Find where the given text appears and provide that cell's center as (x, y) coordinate. 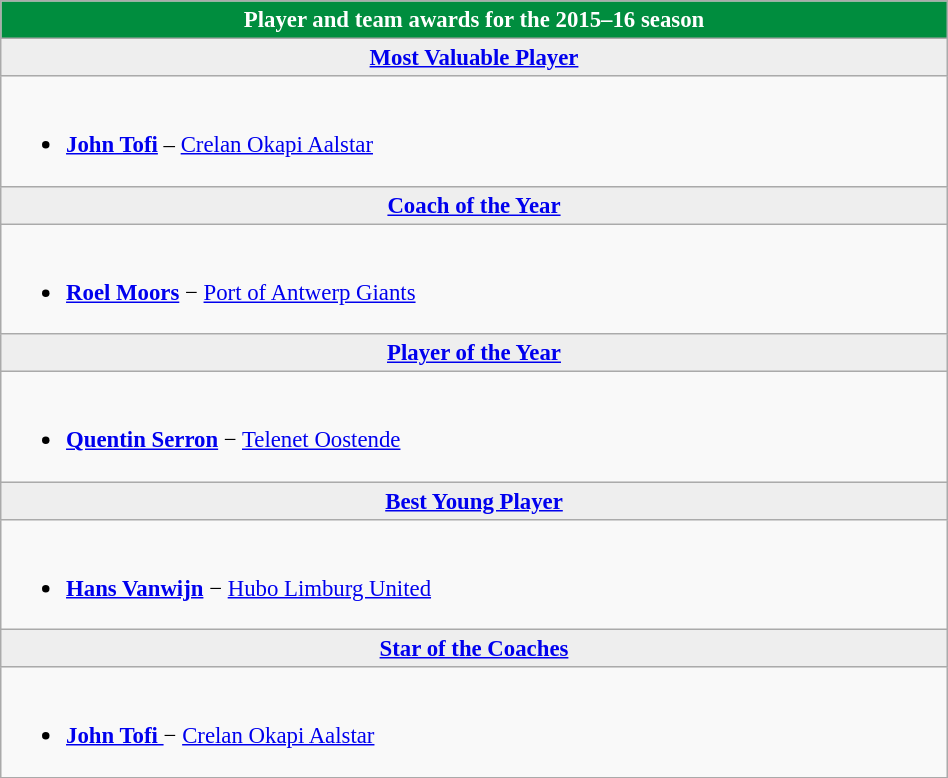
Most Valuable Player (474, 58)
John Tofi – Crelan Okapi Aalstar (474, 131)
Hans Vanwijn − Hubo Limburg United (474, 574)
Coach of the Year (474, 205)
Best Young Player (474, 501)
Roel Moors − Port of Antwerp Giants (474, 279)
Player and team awards for the 2015–16 season (474, 20)
Quentin Serron − Telenet Oostende (474, 427)
Player of the Year (474, 353)
John Tofi − Crelan Okapi Aalstar (474, 722)
Star of the Coaches (474, 649)
